Provide the [X, Y] coordinate of the cell's center where the given text is located.  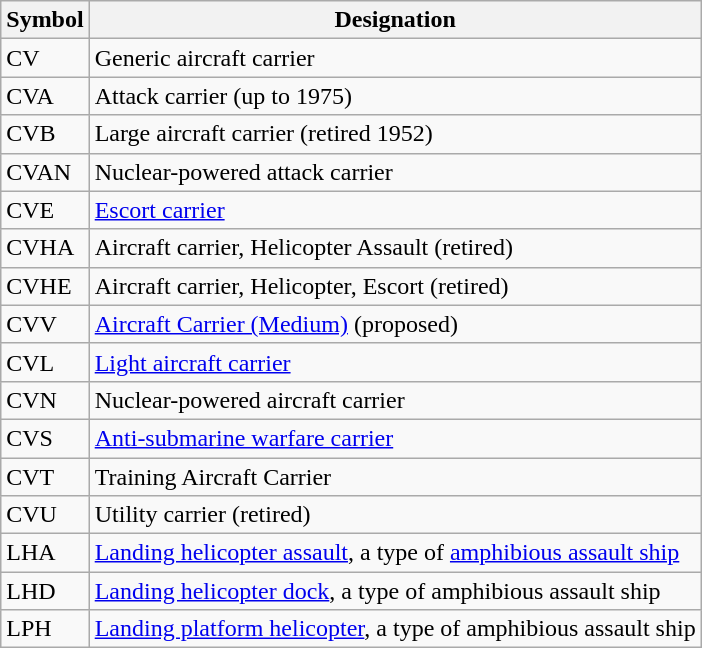
LPH [45, 629]
Symbol [45, 20]
CV [45, 58]
CVA [45, 96]
Designation [395, 20]
CVHA [45, 248]
CVT [45, 477]
Generic aircraft carrier [395, 58]
LHA [45, 553]
CVB [45, 134]
CVU [45, 515]
Aircraft Carrier (Medium) (proposed) [395, 324]
Training Aircraft Carrier [395, 477]
CVL [45, 362]
Nuclear-powered attack carrier [395, 172]
Aircraft carrier, Helicopter Assault (retired) [395, 248]
Light aircraft carrier [395, 362]
CVN [45, 400]
CVHE [45, 286]
Landing platform helicopter, a type of amphibious assault ship [395, 629]
CVV [45, 324]
CVE [45, 210]
Attack carrier (up to 1975) [395, 96]
Utility carrier (retired) [395, 515]
Anti-submarine warfare carrier [395, 438]
Escort carrier [395, 210]
Landing helicopter dock, a type of amphibious assault ship [395, 591]
Nuclear-powered aircraft carrier [395, 400]
CVS [45, 438]
Aircraft carrier, Helicopter, Escort (retired) [395, 286]
CVAN [45, 172]
LHD [45, 591]
Landing helicopter assault, a type of amphibious assault ship [395, 553]
Large aircraft carrier (retired 1952) [395, 134]
